Pinpoint the cell where the given text exists, returning its (X, Y) midpoint coordinate. 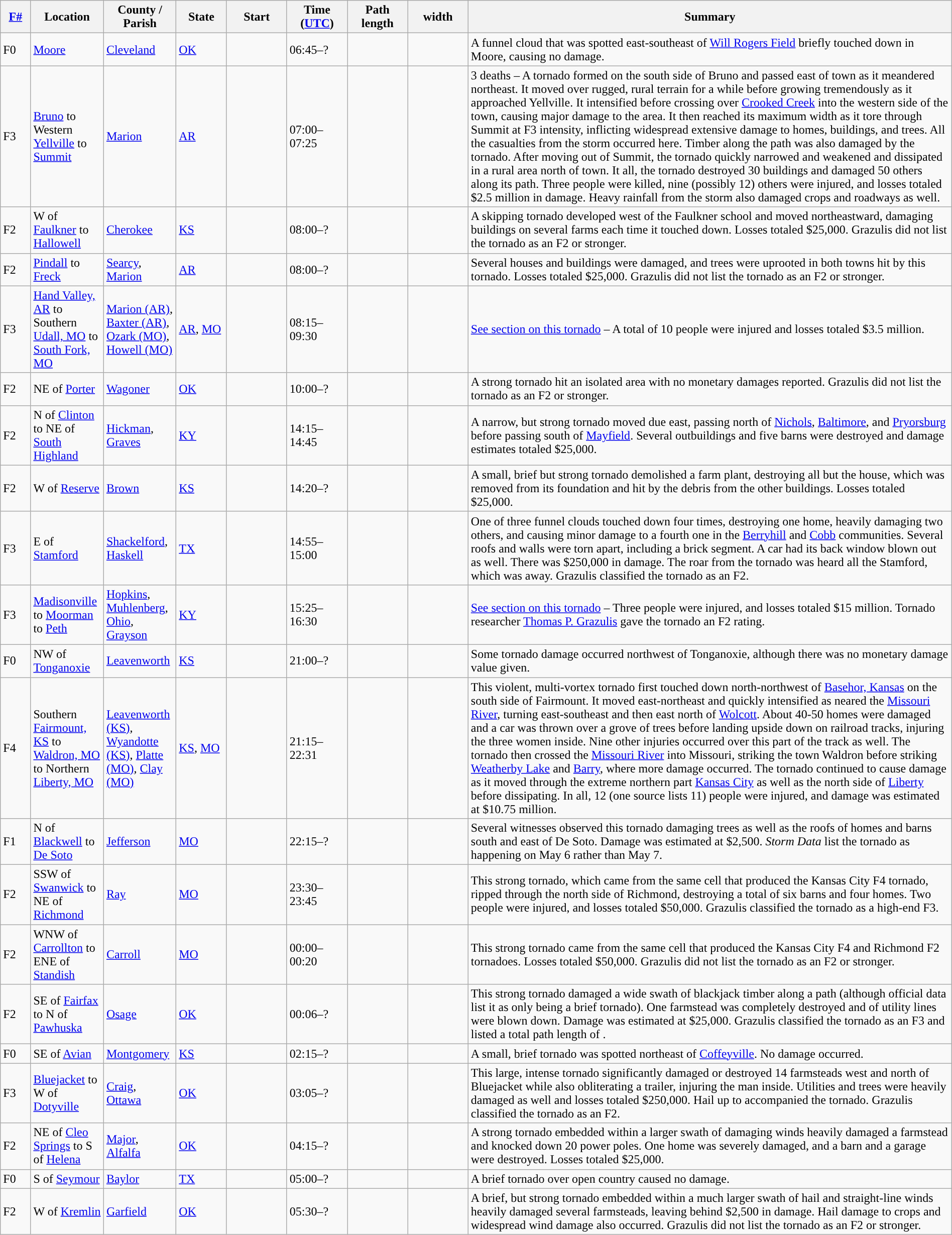
A funnel cloud that was spotted east-southeast of Will Rogers Field briefly touched down in Moore, causing no damage. (710, 49)
W of Reserve (67, 488)
22:15–? (317, 842)
Pindall to Freck (67, 269)
W of Kremlin (67, 1211)
Cleveland (140, 49)
Madisonville to Moorman to Peth (67, 615)
Carroll (140, 954)
Garfield (140, 1211)
00:00–00:20 (317, 954)
15:25–16:30 (317, 615)
Leavenworth (140, 661)
14:20–? (317, 488)
Craig, Ottawa (140, 1093)
E of Stamford (67, 548)
Marion (140, 137)
Location (67, 17)
04:15–? (317, 1146)
21:00–? (317, 661)
Path length (378, 17)
Osage (140, 1015)
Marion (AR), Baxter (AR), Ozark (MO), Howell (MO) (140, 329)
Hand Valley, AR to Southern Udall, MO to South Fork, MO (67, 329)
08:15–09:30 (317, 329)
N of Clinton to NE of South Highland (67, 435)
Moore (67, 49)
21:15–22:31 (317, 747)
F# (16, 17)
23:30–23:45 (317, 895)
Wagoner (140, 389)
State (201, 17)
County / Parish (140, 17)
AR, MO (201, 329)
KS, MO (201, 747)
SE of Fairfax to N of Pawhuska (67, 1015)
Brown (140, 488)
Jefferson (140, 842)
02:15–? (317, 1054)
W of Faulkner to Hallowell (67, 230)
F1 (16, 842)
Ray (140, 895)
Bruno to Western Yellville to Summit (67, 137)
WNW of Carrollton to ENE of Standish (67, 954)
Bluejacket to W of Dotyville (67, 1093)
05:00–? (317, 1179)
Some tornado damage occurred northwest of Tonganoxie, although there was no monetary damage value given. (710, 661)
A small, brief tornado was spotted northeast of Coffeyville. No damage occurred. (710, 1054)
NE of Porter (67, 389)
Searcy, Marion (140, 269)
NW of Tonganoxie (67, 661)
Hickman, Graves (140, 435)
07:00–07:25 (317, 137)
S of Seymour (67, 1179)
Hopkins, Muhlenberg, Ohio, Grayson (140, 615)
Cherokee (140, 230)
Southern Fairmount, KS to Waldron, MO to Northern Liberty, MO (67, 747)
F4 (16, 747)
06:45–? (317, 49)
14:55–15:00 (317, 548)
Start (257, 17)
Shackelford, Haskell (140, 548)
Baylor (140, 1179)
Summary (710, 17)
10:00–? (317, 389)
14:15–14:45 (317, 435)
See section on this tornado – A total of 10 people were injured and losses totaled $3.5 million. (710, 329)
NE of Cleo Springs to S of Helena (67, 1146)
00:06–? (317, 1015)
width (438, 17)
05:30–? (317, 1211)
Montgomery (140, 1054)
SSW of Swanwick to NE of Richmond (67, 895)
SE of Avian (67, 1054)
A strong tornado hit an isolated area with no monetary damages reported. Grazulis did not list the tornado as an F2 or stronger. (710, 389)
Time (UTC) (317, 17)
Leavenworth (KS), Wyandotte (KS), Platte (MO), Clay (MO) (140, 747)
Major, Alfalfa (140, 1146)
N of Blackwell to De Soto (67, 842)
03:05–? (317, 1093)
A brief tornado over open country caused no damage. (710, 1179)
